Detect which cell encompasses the target text, then output its (X, Y) center coordinate. 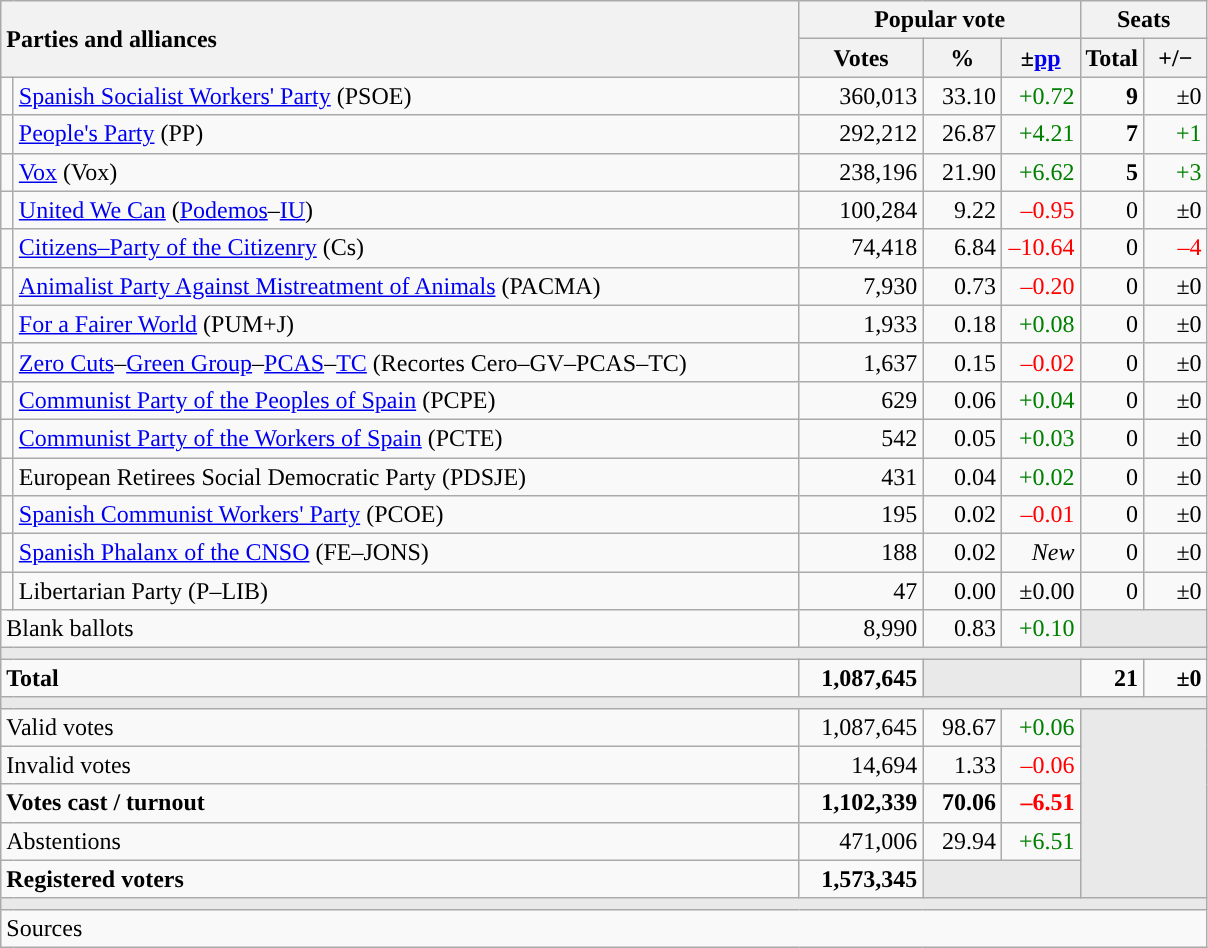
7 (1112, 134)
0.73 (962, 286)
9 (1112, 96)
360,013 (861, 96)
Seats (1144, 20)
188 (861, 553)
431 (861, 477)
Parties and alliances (400, 39)
+0.10 (1040, 629)
29.94 (962, 841)
±pp (1040, 58)
–0.20 (1040, 286)
21.90 (962, 172)
Spanish Communist Workers' Party (PCOE) (406, 515)
–10.64 (1040, 248)
1.33 (962, 765)
Popular vote (940, 20)
Zero Cuts–Green Group–PCAS–TC (Recortes Cero–GV–PCAS–TC) (406, 362)
21 (1112, 678)
1,573,345 (861, 879)
Blank ballots (400, 629)
100,284 (861, 210)
Spanish Socialist Workers' Party (PSOE) (406, 96)
1,933 (861, 324)
+6.51 (1040, 841)
0.83 (962, 629)
+0.72 (1040, 96)
1,102,339 (861, 803)
9.22 (962, 210)
292,212 (861, 134)
People's Party (PP) (406, 134)
–4 (1176, 248)
Votes (861, 58)
Spanish Phalanx of the CNSO (FE–JONS) (406, 553)
0.18 (962, 324)
Votes cast / turnout (400, 803)
Animalist Party Against Mistreatment of Animals (PACMA) (406, 286)
New (1040, 553)
6.84 (962, 248)
–6.51 (1040, 803)
33.10 (962, 96)
47 (861, 591)
–0.95 (1040, 210)
5 (1112, 172)
70.06 (962, 803)
Abstentions (400, 841)
0.06 (962, 400)
–0.01 (1040, 515)
Citizens–Party of the Citizenry (Cs) (406, 248)
98.67 (962, 727)
542 (861, 438)
Vox (Vox) (406, 172)
7,930 (861, 286)
74,418 (861, 248)
Sources (604, 928)
629 (861, 400)
+0.02 (1040, 477)
471,006 (861, 841)
For a Fairer World (PUM+J) (406, 324)
0.04 (962, 477)
+3 (1176, 172)
0.00 (962, 591)
+0.03 (1040, 438)
±0.00 (1040, 591)
–0.02 (1040, 362)
0.15 (962, 362)
0.05 (962, 438)
+1 (1176, 134)
195 (861, 515)
8,990 (861, 629)
European Retirees Social Democratic Party (PDSJE) (406, 477)
26.87 (962, 134)
14,694 (861, 765)
Communist Party of the Workers of Spain (PCTE) (406, 438)
–0.06 (1040, 765)
United We Can (Podemos–IU) (406, 210)
Invalid votes (400, 765)
+0.06 (1040, 727)
238,196 (861, 172)
+0.08 (1040, 324)
+4.21 (1040, 134)
% (962, 58)
+0.04 (1040, 400)
Libertarian Party (P–LIB) (406, 591)
+6.62 (1040, 172)
+/− (1176, 58)
Valid votes (400, 727)
Communist Party of the Peoples of Spain (PCPE) (406, 400)
1,637 (861, 362)
Registered voters (400, 879)
